Pinpoint the cell where the given text exists, returning its [x, y] midpoint coordinate. 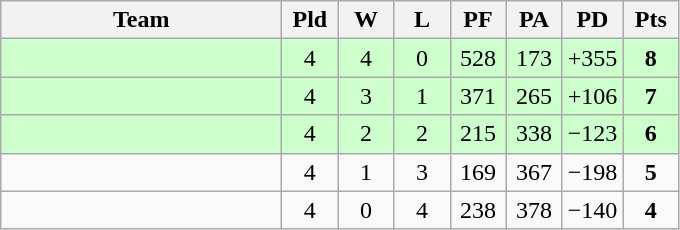
−198 [592, 172]
Pts [651, 20]
238 [478, 210]
6 [651, 134]
−140 [592, 210]
PD [592, 20]
367 [534, 172]
5 [651, 172]
7 [651, 96]
+106 [592, 96]
528 [478, 58]
L [422, 20]
169 [478, 172]
378 [534, 210]
PF [478, 20]
371 [478, 96]
PA [534, 20]
338 [534, 134]
W [366, 20]
215 [478, 134]
265 [534, 96]
Team [142, 20]
173 [534, 58]
8 [651, 58]
Pld [310, 20]
−123 [592, 134]
+355 [592, 58]
